From the cell containing the given text, extract its center point as [X, Y] coordinate. 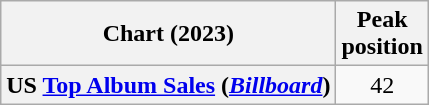
Chart (2023) [168, 34]
US Top Album Sales (Billboard) [168, 85]
42 [382, 85]
Peakposition [382, 34]
